Identify which cell holds the provided text, then report its (X, Y) central coordinate. 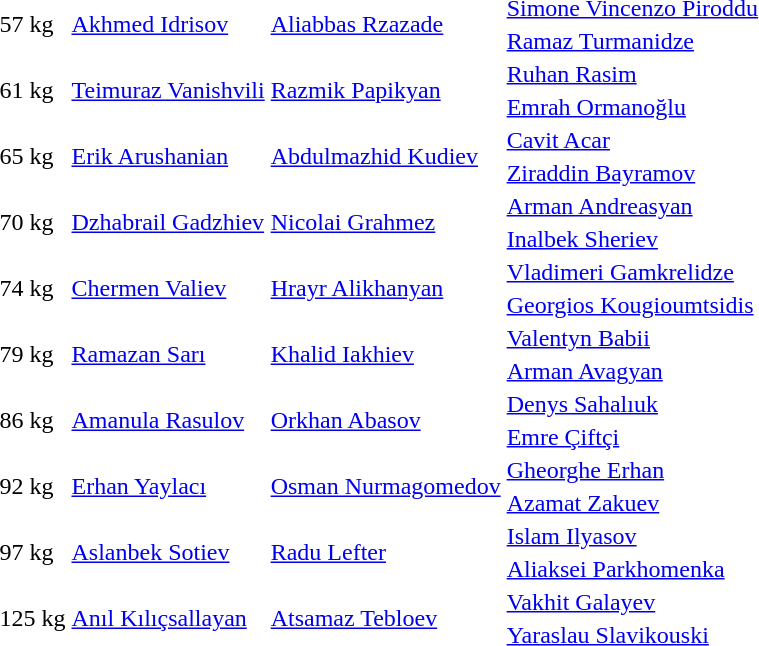
Ziraddin Bayramov (632, 173)
Vakhit Galayev (632, 602)
Teimuraz Vanishvili (168, 90)
Osman Nurmagomedov (386, 486)
Ramaz Turmanidze (632, 41)
Valentyn Babii (632, 338)
Arman Andreasyan (632, 206)
Abdulmazhid Kudiev (386, 156)
Azamat Zakuev (632, 503)
Georgios Kougioumtsidis (632, 305)
Islam Ilyasov (632, 536)
Erhan Yaylacı (168, 486)
Nicolai Grahmez (386, 222)
Amanula Rasulov (168, 420)
Cavit Acar (632, 140)
Inalbek Sheriev (632, 239)
Aslanbek Sotiev (168, 552)
Orkhan Abasov (386, 420)
Radu Lefter (386, 552)
Vladimeri Gamkrelidze (632, 272)
Khalid Iakhiev (386, 354)
Ramazan Sarı (168, 354)
Aliaksei Parkhomenka (632, 569)
Dzhabrail Gadzhiev (168, 222)
Emrah Ormanoğlu (632, 107)
Gheorghe Erhan (632, 470)
Emre Çiftçi (632, 437)
Razmik Papikyan (386, 90)
Chermen Valiev (168, 288)
Arman Avagyan (632, 371)
Hrayr Alikhanyan (386, 288)
Ruhan Rasim (632, 74)
Erik Arushanian (168, 156)
Denys Sahalıuk (632, 404)
